Locate the cell with the specified text and output its [x, y] center coordinate. 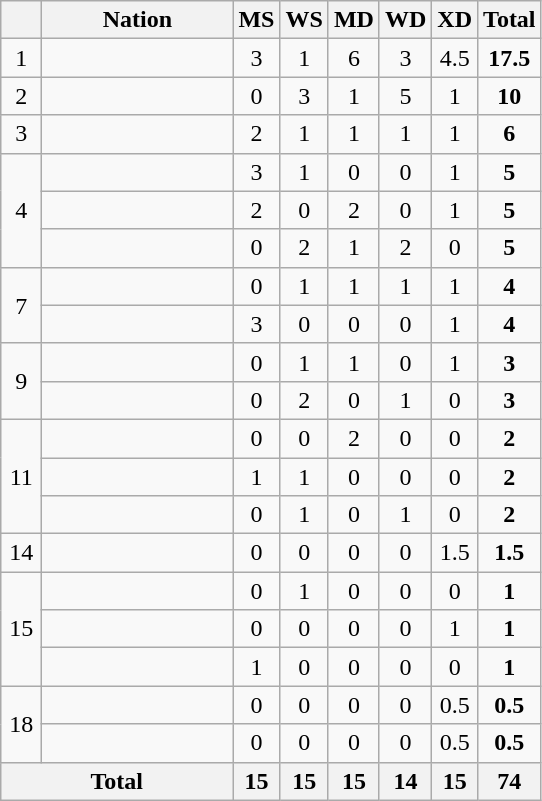
Nation [138, 20]
7 [22, 305]
9 [22, 381]
17.5 [510, 58]
MD [354, 20]
10 [510, 96]
WD [405, 20]
74 [510, 781]
XD [455, 20]
MS [256, 20]
18 [22, 724]
WS [304, 20]
11 [22, 476]
4.5 [455, 58]
